Pinpoint the cell where the given text exists, returning its [X, Y] midpoint coordinate. 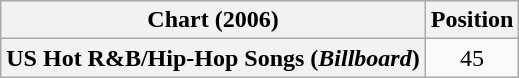
Chart (2006) [213, 20]
45 [472, 58]
US Hot R&B/Hip-Hop Songs (Billboard) [213, 58]
Position [472, 20]
